Find where the given text appears and provide that cell's center as (X, Y) coordinate. 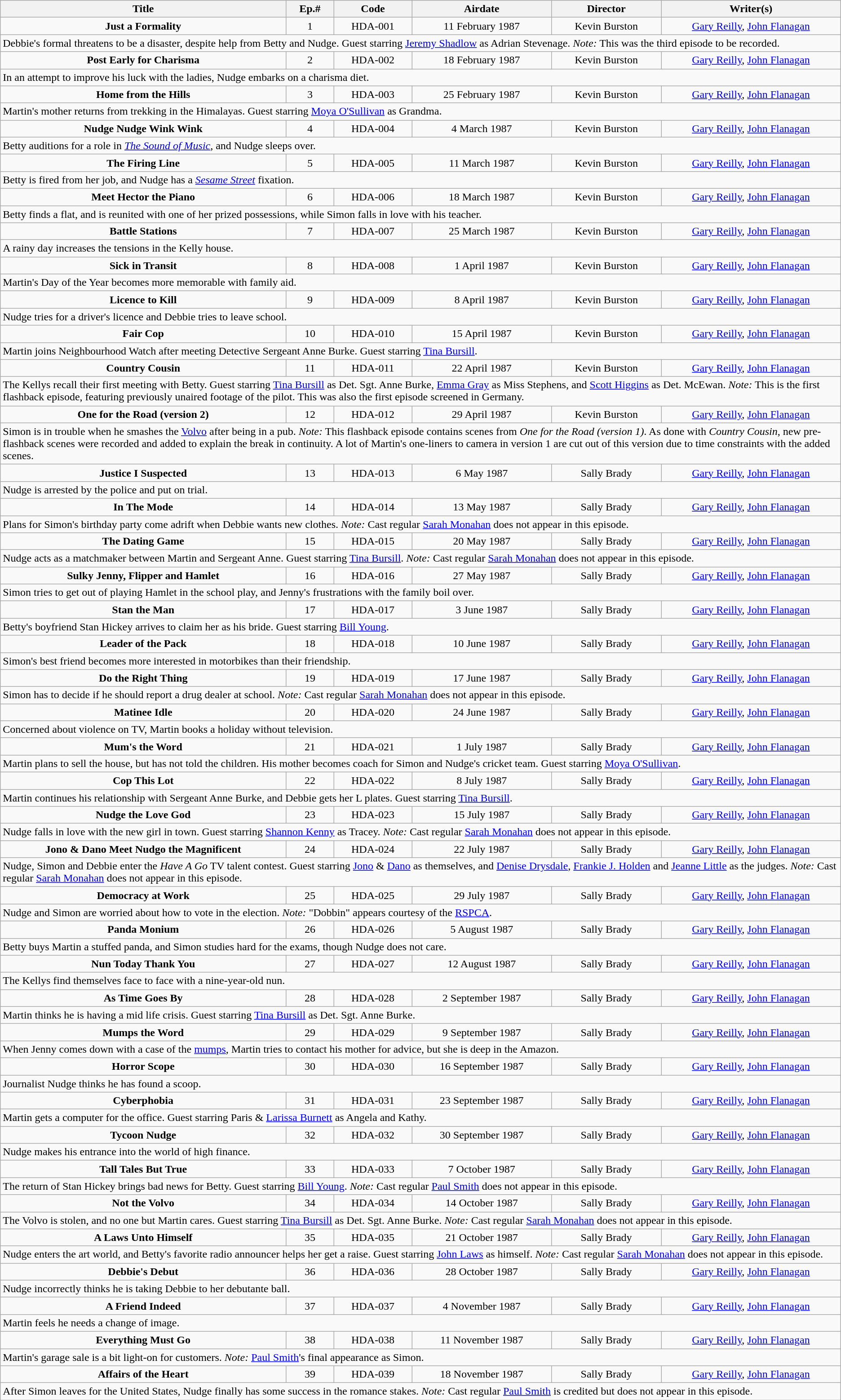
2 September 1987 (482, 998)
19 (310, 678)
Country Cousin (143, 368)
18 March 1987 (482, 197)
17 (310, 610)
Martin continues his relationship with Sergeant Anne Burke, and Debbie gets her L plates. Guest starring Tina Bursill. (420, 797)
Nudge incorrectly thinks he is taking Debbie to her debutante ball. (420, 1289)
HDA-019 (373, 678)
Not the Volvo (143, 1203)
HDA-021 (373, 746)
Nudge is arrested by the police and put on trial. (420, 490)
Betty auditions for a role in The Sound of Music, and Nudge sleeps over. (420, 146)
23 September 1987 (482, 1101)
34 (310, 1203)
HDA-012 (373, 414)
One for the Road (version 2) (143, 414)
Martin feels he needs a change of image. (420, 1323)
Martin's Day of the Year becomes more memorable with family aid. (420, 283)
HDA-005 (373, 163)
1 April 1987 (482, 266)
Cop This Lot (143, 780)
4 (310, 128)
Home from the Hills (143, 94)
29 July 1987 (482, 895)
HDA-003 (373, 94)
Martin thinks he is having a mid life crisis. Guest starring Tina Bursill as Det. Sgt. Anne Burke. (420, 1015)
HDA-037 (373, 1306)
39 (310, 1374)
Sulky Jenny, Flipper and Hamlet (143, 576)
15 April 1987 (482, 334)
HDA-027 (373, 964)
16 (310, 576)
HDA-015 (373, 541)
18 November 1987 (482, 1374)
Leader of the Pack (143, 644)
Director (606, 9)
20 (310, 712)
HDA-013 (373, 473)
35 (310, 1237)
Martin's garage sale is a bit light-on for customers. Note: Paul Smith's final appearance as Simon. (420, 1357)
28 October 1987 (482, 1272)
HDA-001 (373, 26)
Democracy at Work (143, 895)
25 (310, 895)
HDA-011 (373, 368)
As Time Goes By (143, 998)
26 (310, 930)
33 (310, 1169)
Jono & Dano Meet Nudgo the Magnificent (143, 849)
Code (373, 9)
HDA-016 (373, 576)
23 (310, 815)
HDA-034 (373, 1203)
Betty's boyfriend Stan Hickey arrives to claim her as his bride. Guest starring Bill Young. (420, 627)
HDA-004 (373, 128)
29 April 1987 (482, 414)
1 July 1987 (482, 746)
Betty is fired from her job, and Nudge has a Sesame Street fixation. (420, 180)
HDA-038 (373, 1340)
6 May 1987 (482, 473)
11 March 1987 (482, 163)
Simon tries to get out of playing Hamlet in the school play, and Jenny's frustrations with the family boil over. (420, 593)
Cyberphobia (143, 1101)
22 July 1987 (482, 849)
14 October 1987 (482, 1203)
Nudge makes his entrance into the world of high finance. (420, 1152)
The Kellys find themselves face to face with a nine-year-old nun. (420, 981)
Betty buys Martin a stuffed panda, and Simon studies hard for the exams, though Nudge does not care. (420, 947)
Simon has to decide if he should report a drug dealer at school. Note: Cast regular Sarah Monahan does not appear in this episode. (420, 695)
HDA-022 (373, 780)
HDA-002 (373, 60)
4 March 1987 (482, 128)
25 February 1987 (482, 94)
29 (310, 1032)
36 (310, 1272)
3 June 1987 (482, 610)
10 June 1987 (482, 644)
4 November 1987 (482, 1306)
5 (310, 163)
HDA-010 (373, 334)
15 July 1987 (482, 815)
The return of Stan Hickey brings bad news for Betty. Guest starring Bill Young. Note: Cast regular Paul Smith does not appear in this episode. (420, 1186)
Affairs of the Heart (143, 1374)
22 (310, 780)
Licence to Kill (143, 300)
28 (310, 998)
Airdate (482, 9)
Writer(s) (751, 9)
A Laws Unto Himself (143, 1237)
Debbie's Debut (143, 1272)
20 May 1987 (482, 541)
14 (310, 507)
7 October 1987 (482, 1169)
The Dating Game (143, 541)
Do the Right Thing (143, 678)
Nun Today Thank You (143, 964)
HDA-014 (373, 507)
Just a Formality (143, 26)
21 (310, 746)
1 (310, 26)
37 (310, 1306)
Fair Cop (143, 334)
12 (310, 414)
A Friend Indeed (143, 1306)
32 (310, 1135)
In The Mode (143, 507)
25 March 1987 (482, 231)
Stan the Man (143, 610)
Panda Monium (143, 930)
When Jenny comes down with a case of the mumps, Martin tries to contact his mother for advice, but she is deep in the Amazon. (420, 1049)
30 (310, 1066)
Mum's the Word (143, 746)
17 June 1987 (482, 678)
Meet Hector the Piano (143, 197)
Journalist Nudge thinks he has found a scoop. (420, 1083)
18 February 1987 (482, 60)
30 September 1987 (482, 1135)
24 (310, 849)
Horror Scope (143, 1066)
HDA-023 (373, 815)
Martin joins Neighbourhood Watch after meeting Detective Sergeant Anne Burke. Guest starring Tina Bursill. (420, 351)
38 (310, 1340)
15 (310, 541)
31 (310, 1101)
18 (310, 644)
Tall Tales But True (143, 1169)
HDA-036 (373, 1272)
Everything Must Go (143, 1340)
Nudge tries for a driver's licence and Debbie tries to leave school. (420, 317)
27 (310, 964)
In an attempt to improve his luck with the ladies, Nudge embarks on a charisma diet. (420, 77)
A rainy day increases the tensions in the Kelly house. (420, 248)
5 August 1987 (482, 930)
Nudge Nudge Wink Wink (143, 128)
HDA-009 (373, 300)
11 November 1987 (482, 1340)
Matinee Idle (143, 712)
HDA-033 (373, 1169)
Ep.# (310, 9)
HDA-025 (373, 895)
HDA-018 (373, 644)
HDA-007 (373, 231)
Plans for Simon's birthday party come adrift when Debbie wants new clothes. Note: Cast regular Sarah Monahan does not appear in this episode. (420, 524)
HDA-008 (373, 266)
Title (143, 9)
Justice I Suspected (143, 473)
8 (310, 266)
Martin gets a computer for the office. Guest starring Paris & Larissa Burnett as Angela and Kathy. (420, 1118)
13 (310, 473)
Betty finds a flat, and is reunited with one of her prized possessions, while Simon falls in love with his teacher. (420, 214)
HDA-039 (373, 1374)
Simon's best friend becomes more interested in motorbikes than their friendship. (420, 661)
HDA-028 (373, 998)
12 August 1987 (482, 964)
2 (310, 60)
HDA-035 (373, 1237)
HDA-032 (373, 1135)
HDA-024 (373, 849)
HDA-006 (373, 197)
8 July 1987 (482, 780)
7 (310, 231)
Battle Stations (143, 231)
13 May 1987 (482, 507)
24 June 1987 (482, 712)
Sick in Transit (143, 266)
10 (310, 334)
Tycoon Nudge (143, 1135)
Martin's mother returns from trekking in the Himalayas. Guest starring Moya O'Sullivan as Grandma. (420, 111)
9 September 1987 (482, 1032)
Post Early for Charisma (143, 60)
Concerned about violence on TV, Martin books a holiday without television. (420, 729)
22 April 1987 (482, 368)
3 (310, 94)
Nudge and Simon are worried about how to vote in the election. Note: "Dobbin" appears courtesy of the RSPCA. (420, 913)
11 February 1987 (482, 26)
The Firing Line (143, 163)
9 (310, 300)
HDA-030 (373, 1066)
HDA-029 (373, 1032)
HDA-026 (373, 930)
21 October 1987 (482, 1237)
8 April 1987 (482, 300)
16 September 1987 (482, 1066)
11 (310, 368)
Mumps the Word (143, 1032)
HDA-017 (373, 610)
Nudge the Love God (143, 815)
27 May 1987 (482, 576)
6 (310, 197)
HDA-031 (373, 1101)
HDA-020 (373, 712)
